For the text-containing cell, return its midpoint in (X, Y) coordinate format. 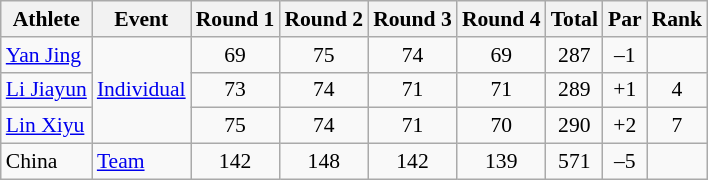
–5 (625, 162)
148 (324, 162)
Round 1 (236, 19)
Li Jiayun (46, 90)
287 (574, 55)
Yan Jing (46, 55)
Round 4 (502, 19)
Team (142, 162)
70 (502, 126)
Round 2 (324, 19)
Lin Xiyu (46, 126)
290 (574, 126)
Par (625, 19)
Total (574, 19)
571 (574, 162)
–1 (625, 55)
+1 (625, 90)
Round 3 (412, 19)
Individual (142, 90)
+2 (625, 126)
73 (236, 90)
China (46, 162)
7 (678, 126)
289 (574, 90)
Rank (678, 19)
4 (678, 90)
Athlete (46, 19)
Event (142, 19)
139 (502, 162)
